Pinpoint the cell where the given text exists, returning its (x, y) midpoint coordinate. 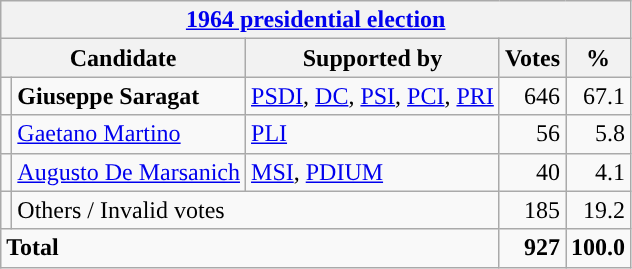
Votes (532, 58)
PSDI, DC, PSI, PCI, PRI (373, 96)
Supported by (373, 58)
Total (250, 248)
56 (532, 134)
67.1 (598, 96)
Candidate (124, 58)
Giuseppe Saragat (129, 96)
PLI (373, 134)
19.2 (598, 210)
1964 presidential election (316, 20)
4.1 (598, 172)
40 (532, 172)
Gaetano Martino (129, 134)
927 (532, 248)
Augusto De Marsanich (129, 172)
646 (532, 96)
5.8 (598, 134)
% (598, 58)
Others / Invalid votes (256, 210)
MSI, PDIUM (373, 172)
100.0 (598, 248)
185 (532, 210)
